Output the [x, y] coordinate of the center of the cell containing the given text.  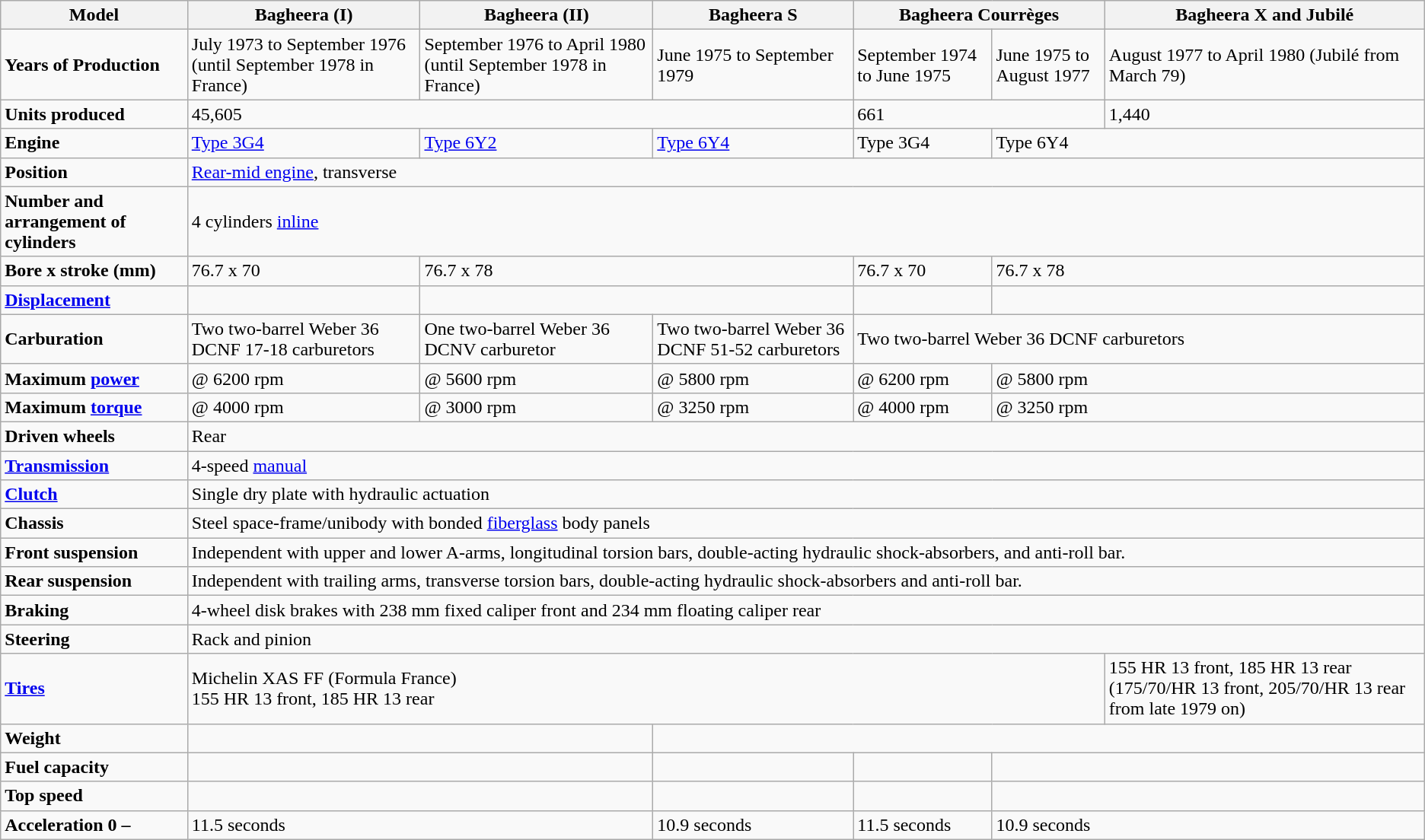
Rear-mid engine, transverse [805, 172]
Units produced [94, 114]
Driven wheels [94, 436]
@ 3000 rpm [537, 407]
155 HR 13 front, 185 HR 13 rear (175/70/HR 13 front, 205/70/HR 13 rear from late 1979 on) [1264, 689]
Bagheera (II) [537, 15]
September 1976 to April 1980 (until September 1978 in France) [537, 65]
Braking [94, 610]
4-wheel disk brakes with 238 mm fixed caliper front and 234 mm floating caliper rear [805, 610]
Maximum power [94, 378]
Years of Production [94, 65]
Bagheera Courrèges [979, 15]
Position [94, 172]
Bagheera X and Jubilé [1264, 15]
Two two-barrel Weber 36 DCNF carburetors [1139, 339]
Model [94, 15]
Steering [94, 639]
Single dry plate with hydraulic actuation [805, 495]
Tires [94, 689]
Chassis [94, 523]
Michelin XAS FF (Formula France)155 HR 13 front, 185 HR 13 rear [646, 689]
September 1974 to June 1975 [923, 65]
1,440 [1264, 114]
Weight [94, 738]
4-speed manual [805, 465]
Type 6Y2 [537, 143]
Displacement [94, 300]
Top speed [94, 796]
Bagheera S [754, 15]
July 1973 to September 1976 (until September 1978 in France) [304, 65]
Two two-barrel Weber 36 DCNF 51-52 carburetors [754, 339]
Rear suspension [94, 581]
4 cylinders inline [805, 221]
Clutch [94, 495]
@ 5600 rpm [537, 378]
Rack and pinion [805, 639]
Steel space-frame/unibody with bonded fiberglass body panels [805, 523]
Maximum torque [94, 407]
Bagheera (I) [304, 15]
One two-barrel Weber 36 DCNV carburetor [537, 339]
Carburation [94, 339]
June 1975 to September 1979 [754, 65]
661 [979, 114]
Independent with upper and lower A-arms, longitudinal torsion bars, double-acting hydraulic shock-absorbers, and anti-roll bar. [805, 552]
Number and arrangement of cylinders [94, 221]
Independent with trailing arms, transverse torsion bars, double-acting hydraulic shock-absorbers and anti-roll bar. [805, 581]
Transmission [94, 465]
Engine [94, 143]
August 1977 to April 1980 (Jubilé from March 79) [1264, 65]
June 1975 to August 1977 [1048, 65]
Two two-barrel Weber 36 DCNF 17-18 carburetors [304, 339]
Front suspension [94, 552]
Bore x stroke (mm) [94, 271]
Acceleration 0 – [94, 825]
Rear [805, 436]
45,605 [520, 114]
Fuel capacity [94, 767]
